Determine the [x, y] coordinate at the center of the cell enclosing the given text.  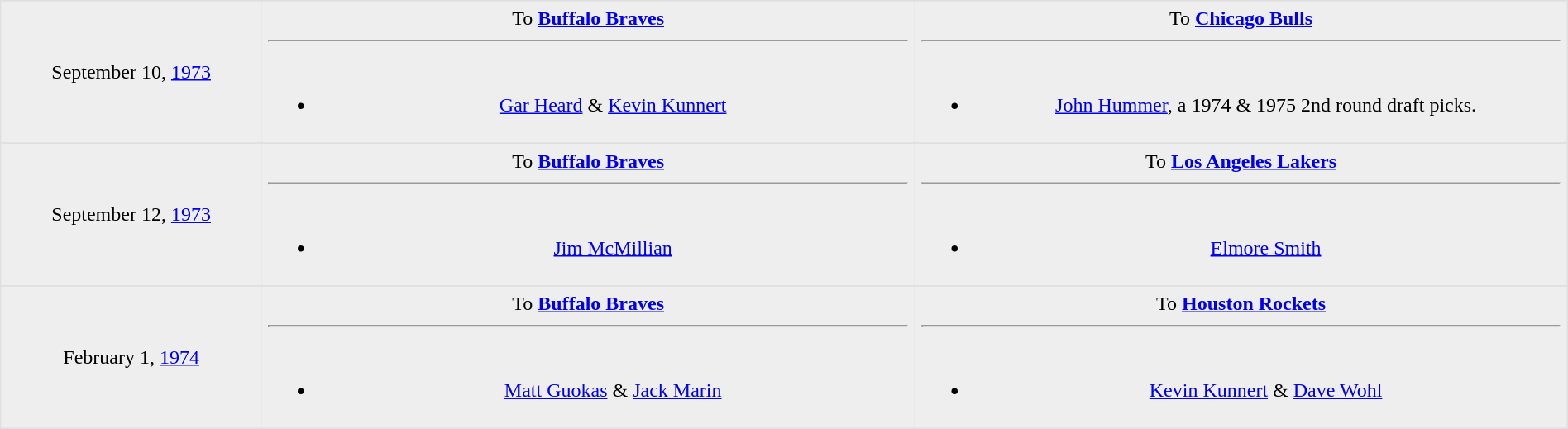
To Buffalo BravesJim McMillian [587, 214]
To Houston RocketsKevin Kunnert & Dave Wohl [1241, 357]
To Los Angeles LakersElmore Smith [1241, 214]
February 1, 1974 [131, 357]
September 12, 1973 [131, 214]
To Buffalo BravesMatt Guokas & Jack Marin [587, 357]
To Buffalo BravesGar Heard & Kevin Kunnert [587, 72]
September 10, 1973 [131, 72]
To Chicago BullsJohn Hummer, a 1974 & 1975 2nd round draft picks. [1241, 72]
